Capture the cell that displays the provided text and extract its (X, Y) central coordinate. 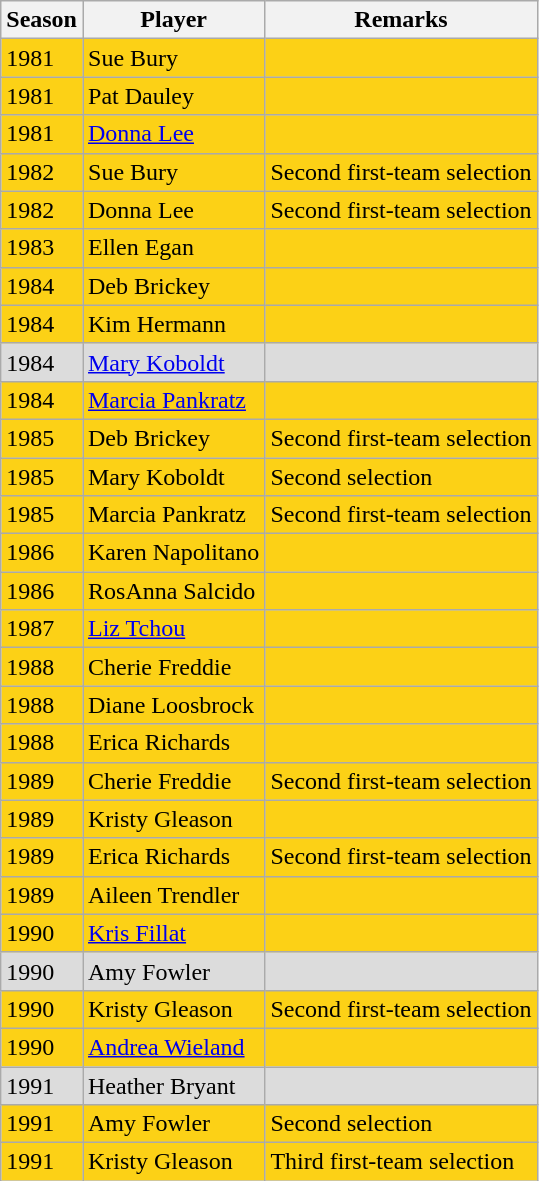
Third first-team selection (401, 1162)
Remarks (401, 20)
Season (42, 20)
Player (173, 20)
1987 (42, 629)
Pat Dauley (173, 96)
Diane Loosbrock (173, 705)
Liz Tchou (173, 629)
RosAnna Salcido (173, 591)
Aileen Trendler (173, 895)
Ellen Egan (173, 248)
Kim Hermann (173, 324)
1983 (42, 248)
Kris Fillat (173, 933)
Andrea Wieland (173, 1047)
Karen Napolitano (173, 553)
Heather Bryant (173, 1085)
